Detect which cell encompasses the target text, then output its [X, Y] center coordinate. 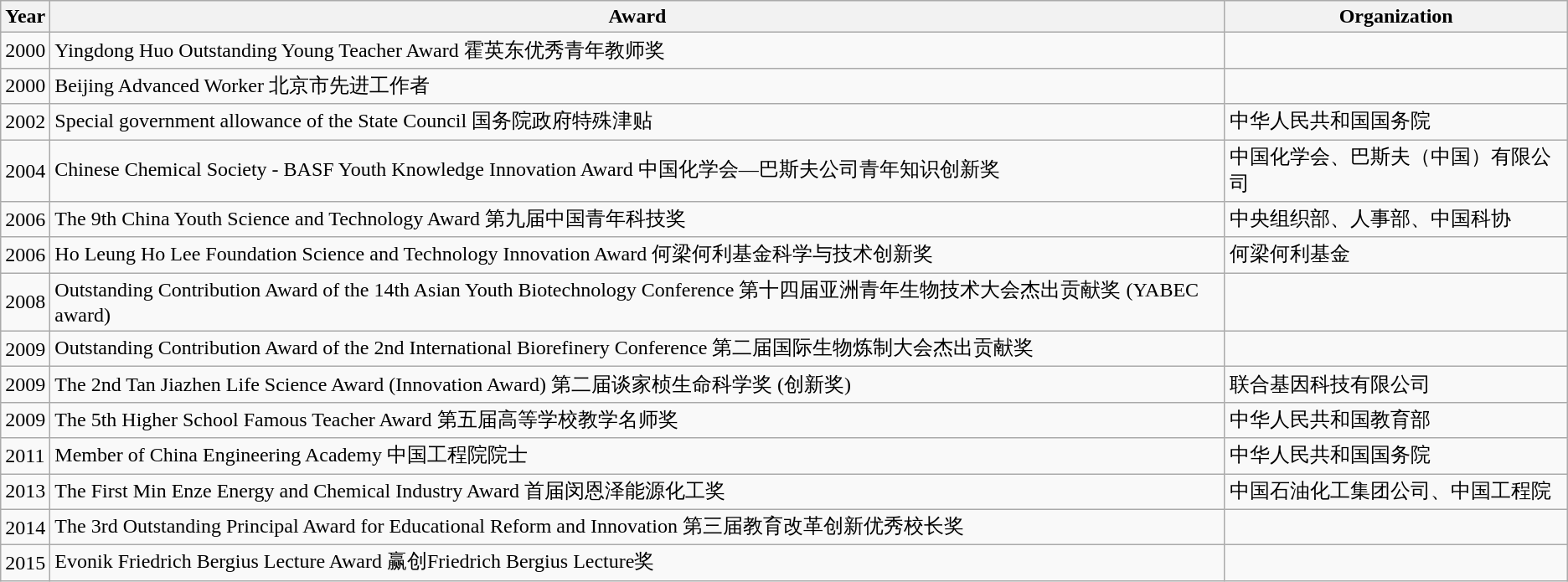
The 3rd Outstanding Principal Award for Educational Reform and Innovation 第三届教育改革创新优秀校长奖 [637, 528]
2013 [25, 492]
2014 [25, 528]
The 2nd Tan Jiazhen Life Science Award (Innovation Award) 第二届谈家桢生命科学奖 (创新奖) [637, 385]
联合基因科技有限公司 [1395, 385]
2004 [25, 170]
The 5th Higher School Famous Teacher Award 第五届高等学校教学名师奖 [637, 420]
Beijing Advanced Worker 北京市先进工作者 [637, 85]
中央组织部、人事部、中国科协 [1395, 219]
2011 [25, 456]
中国化学会、巴斯夫（中国）有限公司 [1395, 170]
Organization [1395, 17]
Outstanding Contribution Award of the 2nd International Biorefinery Conference 第二届国际生物炼制大会杰出贡献奖 [637, 348]
Yingdong Huo Outstanding Young Teacher Award 霍英东优秀青年教师奖 [637, 50]
The First Min Enze Energy and Chemical Industry Award 首届闵恩泽能源化工奖 [637, 492]
中华人民共和国教育部 [1395, 420]
Award [637, 17]
The 9th China Youth Science and Technology Award 第九届中国青年科技奖 [637, 219]
2008 [25, 302]
Ho Leung Ho Lee Foundation Science and Technology Innovation Award 何梁何利基金科学与技术创新奖 [637, 255]
2002 [25, 122]
Outstanding Contribution Award of the 14th Asian Youth Biotechnology Conference 第十四届亚洲青年生物技术大会杰出贡献奖 (YABEC award) [637, 302]
2015 [25, 563]
Year [25, 17]
Member of China Engineering Academy 中国工程院院士 [637, 456]
中国石油化工集团公司、中国工程院 [1395, 492]
Chinese Chemical Society - BASF Youth Knowledge Innovation Award 中国化学会—巴斯夫公司青年知识创新奖 [637, 170]
Special government allowance of the State Council 国务院政府特殊津贴 [637, 122]
Evonik Friedrich Bergius Lecture Award 赢创Friedrich Bergius Lecture奖 [637, 563]
何梁何利基金 [1395, 255]
